Provide the [x, y] coordinate of the cell's center where the given text is located.  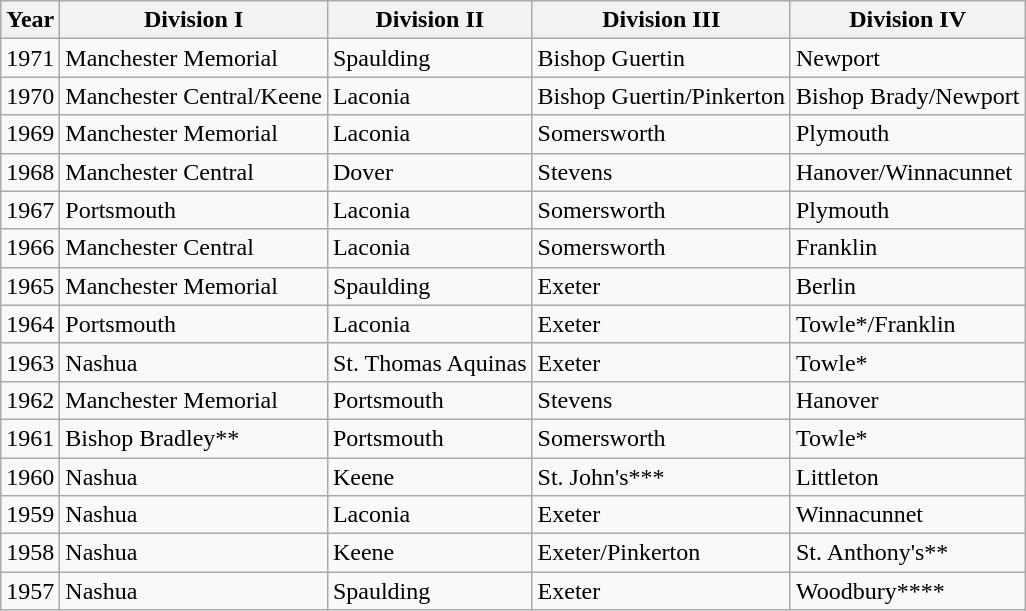
Bishop Guertin [661, 58]
Exeter/Pinkerton [661, 553]
Hanover [907, 400]
Franklin [907, 248]
1967 [30, 210]
Woodbury**** [907, 591]
Dover [430, 172]
1965 [30, 286]
1966 [30, 248]
1968 [30, 172]
1959 [30, 515]
Division I [194, 20]
Division IV [907, 20]
Newport [907, 58]
Berlin [907, 286]
St. Anthony's** [907, 553]
Year [30, 20]
1962 [30, 400]
1964 [30, 324]
1958 [30, 553]
Littleton [907, 477]
Bishop Guertin/Pinkerton [661, 96]
Towle*/Franklin [907, 324]
1963 [30, 362]
Bishop Bradley** [194, 438]
1970 [30, 96]
1960 [30, 477]
1961 [30, 438]
St. Thomas Aquinas [430, 362]
Hanover/Winnacunnet [907, 172]
Manchester Central/Keene [194, 96]
Division II [430, 20]
1969 [30, 134]
Division III [661, 20]
Bishop Brady/Newport [907, 96]
1957 [30, 591]
Winnacunnet [907, 515]
St. John's*** [661, 477]
1971 [30, 58]
